Scan for the cell matching the given text and deliver its [X, Y] coordinate at center. 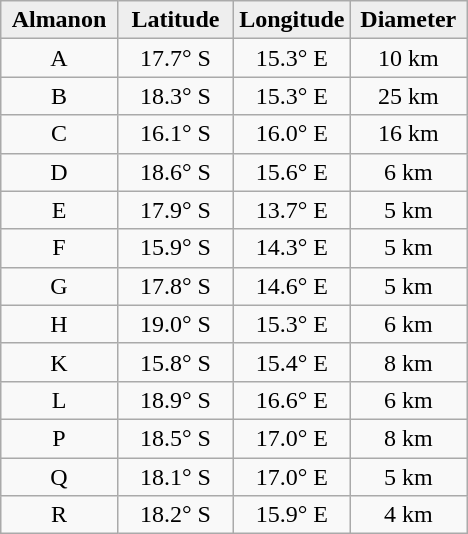
Q [59, 477]
16.0° E [292, 134]
25 km [408, 96]
15.8° S [175, 362]
H [59, 324]
18.9° S [175, 400]
R [59, 515]
17.8° S [175, 286]
Longitude [292, 20]
K [59, 362]
14.3° E [292, 248]
17.9° S [175, 210]
18.5° S [175, 438]
F [59, 248]
16.1° S [175, 134]
15.9° S [175, 248]
G [59, 286]
16.6° E [292, 400]
18.6° S [175, 172]
15.4° E [292, 362]
10 km [408, 58]
B [59, 96]
L [59, 400]
D [59, 172]
A [59, 58]
14.6° E [292, 286]
15.9° E [292, 515]
18.1° S [175, 477]
16 km [408, 134]
E [59, 210]
Almanon [59, 20]
15.6° E [292, 172]
Diameter [408, 20]
18.2° S [175, 515]
4 km [408, 515]
19.0° S [175, 324]
17.7° S [175, 58]
P [59, 438]
Latitude [175, 20]
13.7° E [292, 210]
18.3° S [175, 96]
C [59, 134]
